Search for the cell housing the specified text and yield its [x, y] center coordinate. 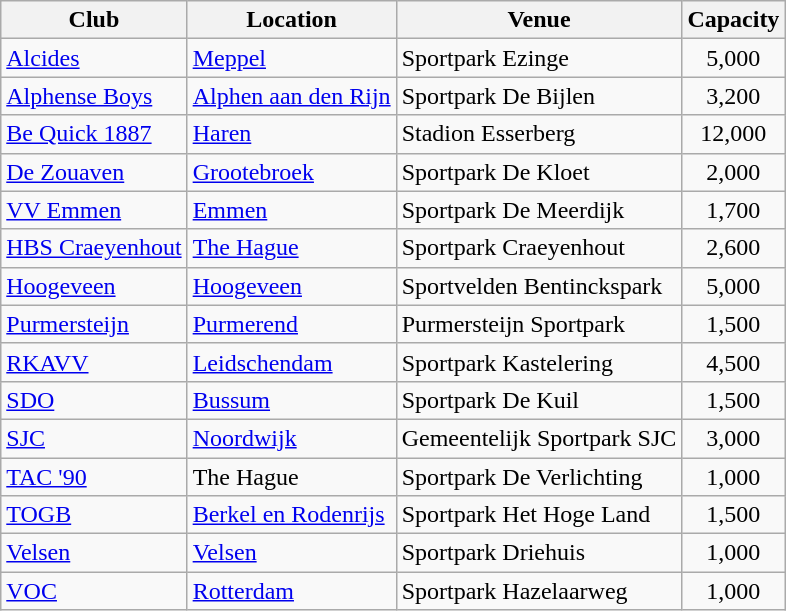
Meppel [292, 58]
Alphense Boys [94, 96]
Stadion Esserberg [539, 134]
Sportpark De Verlichting [539, 477]
HBS Craeyenhout [94, 248]
Alphen aan den Rijn [292, 96]
Sportpark De Meerdijk [539, 210]
Sportpark De Kuil [539, 400]
TAC '90 [94, 477]
12,000 [734, 134]
TOGB [94, 515]
RKAVV [94, 362]
Sportpark De Kloet [539, 172]
VOC [94, 591]
Leidschendam [292, 362]
Sportpark Hazelaarweg [539, 591]
Location [292, 20]
1,700 [734, 210]
Emmen [292, 210]
2,600 [734, 248]
Haren [292, 134]
Grootebroek [292, 172]
Purmersteijn Sportpark [539, 324]
Berkel en Rodenrijs [292, 515]
Be Quick 1887 [94, 134]
Sportpark Driehuis [539, 553]
3,200 [734, 96]
2,000 [734, 172]
Alcides [94, 58]
3,000 [734, 438]
De Zouaven [94, 172]
Noordwijk [292, 438]
Sportpark Craeyenhout [539, 248]
SDO [94, 400]
Venue [539, 20]
Club [94, 20]
Sportpark Ezinge [539, 58]
Purmerend [292, 324]
Rotterdam [292, 591]
Capacity [734, 20]
Bussum [292, 400]
Sportvelden Bentinckspark [539, 286]
Gemeentelijk Sportpark SJC [539, 438]
SJC [94, 438]
Sportpark De Bijlen [539, 96]
4,500 [734, 362]
VV Emmen [94, 210]
Sportpark Het Hoge Land [539, 515]
Sportpark Kastelering [539, 362]
Purmersteijn [94, 324]
